Return [x, y] of the center of cell containing provided text 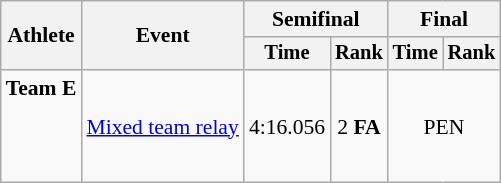
Final [444, 19]
4:16.056 [287, 126]
Event [162, 36]
Team E [42, 126]
Mixed team relay [162, 126]
PEN [444, 126]
2 FA [359, 126]
Athlete [42, 36]
Semifinal [316, 19]
